Extract the (x, y) coordinate from the center of the cell holding the provided text.  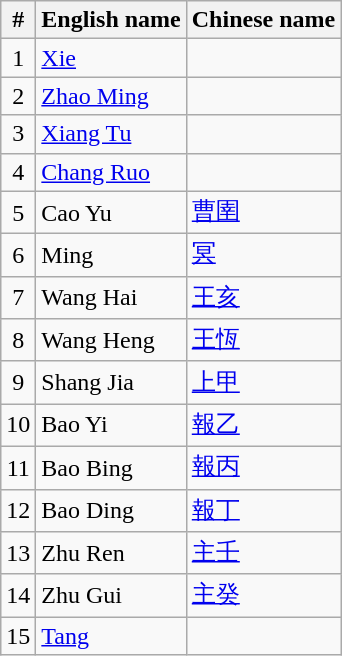
曹圉 (263, 212)
Wang Hai (111, 298)
上甲 (263, 382)
主癸 (263, 596)
4 (18, 172)
Tang (111, 636)
報丁 (263, 510)
11 (18, 468)
# (18, 20)
8 (18, 340)
15 (18, 636)
Zhu Gui (111, 596)
王恆 (263, 340)
13 (18, 554)
Ming (111, 256)
7 (18, 298)
Bao Yi (111, 426)
王亥 (263, 298)
Cao Yu (111, 212)
主壬 (263, 554)
Chang Ruo (111, 172)
2 (18, 96)
14 (18, 596)
報丙 (263, 468)
1 (18, 58)
Chinese name (263, 20)
Zhao Ming (111, 96)
9 (18, 382)
10 (18, 426)
3 (18, 134)
報乙 (263, 426)
Wang Heng (111, 340)
Zhu Ren (111, 554)
冥 (263, 256)
English name (111, 20)
Bao Bing (111, 468)
Xie (111, 58)
6 (18, 256)
5 (18, 212)
12 (18, 510)
Xiang Tu (111, 134)
Shang Jia (111, 382)
Bao Ding (111, 510)
